Search for the cell housing the specified text and yield its [x, y] center coordinate. 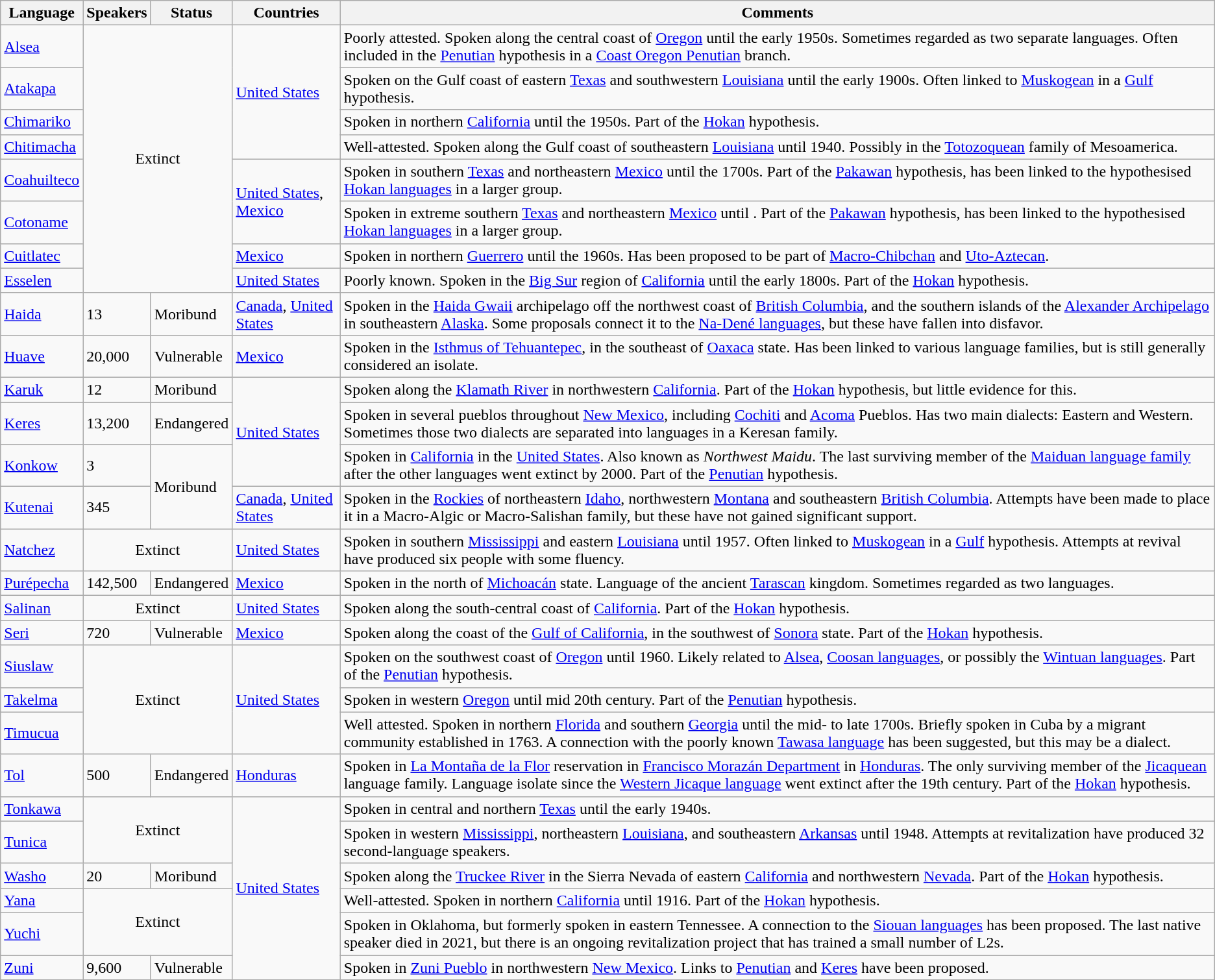
Spoken in northern California until the 1950s. Part of the Hokan hypothesis. [778, 122]
Keres [42, 423]
Washo [42, 876]
Karuk [42, 389]
Spoken along the Truckee River in the Sierra Nevada of eastern California and northwestern Nevada. Part of the Hokan hypothesis. [778, 876]
Language [42, 13]
3 [117, 466]
Comments [778, 13]
Spoken along the Klamath River in northwestern California. Part of the Hokan hypothesis, but little evidence for this. [778, 389]
20,000 [117, 356]
Atakapa [42, 88]
142,500 [117, 583]
Spoken in the north of Michoacán state. Language of the ancient Tarascan kingdom. Sometimes regarded as two languages. [778, 583]
Spoken in northern Guerrero until the 1960s. Has been proposed to be part of Macro-Chibchan and Uto-Aztecan. [778, 256]
Takelma [42, 700]
500 [117, 775]
Spoken on the Gulf coast of eastern Texas and southwestern Louisiana until the early 1900s. Often linked to Muskogean in a Gulf hypothesis. [778, 88]
Speakers [117, 13]
United States, Mexico [286, 201]
Spoken along the south-central coast of California. Part of the Hokan hypothesis. [778, 608]
Purépecha [42, 583]
Yuchi [42, 933]
Seri [42, 633]
Cuitlatec [42, 256]
Status [191, 13]
Countries [286, 13]
Spoken in Zuni Pueblo in northwestern New Mexico. Links to Penutian and Keres have been proposed. [778, 968]
Kutenai [42, 508]
Tol [42, 775]
720 [117, 633]
Coahuilteco [42, 180]
Chimariko [42, 122]
13,200 [117, 423]
13 [117, 314]
Yana [42, 900]
Spoken along the coast of the Gulf of California, in the southwest of Sonora state. Part of the Hokan hypothesis. [778, 633]
Zuni [42, 968]
9,600 [117, 968]
Esselen [42, 280]
Well-attested. Spoken along the Gulf coast of southeastern Louisiana until 1940. Possibly in the Totozoquean family of Mesoamerica. [778, 147]
Siuslaw [42, 666]
Haida [42, 314]
Well-attested. Spoken in northern California until 1916. Part of the Hokan hypothesis. [778, 900]
Alsea [42, 47]
Spoken in western Oregon until mid 20th century. Part of the Penutian hypothesis. [778, 700]
345 [117, 508]
20 [117, 876]
Salinan [42, 608]
Tonkawa [42, 809]
Honduras [286, 775]
Spoken in central and northern Texas until the early 1940s. [778, 809]
Huave [42, 356]
Natchez [42, 550]
Timucua [42, 733]
Poorly known. Spoken in the Big Sur region of California until the early 1800s. Part of the Hokan hypothesis. [778, 280]
12 [117, 389]
Cotoname [42, 222]
Chitimacha [42, 147]
Konkow [42, 466]
Tunica [42, 842]
